Pinpoint the cell where the given text exists, returning its [x, y] midpoint coordinate. 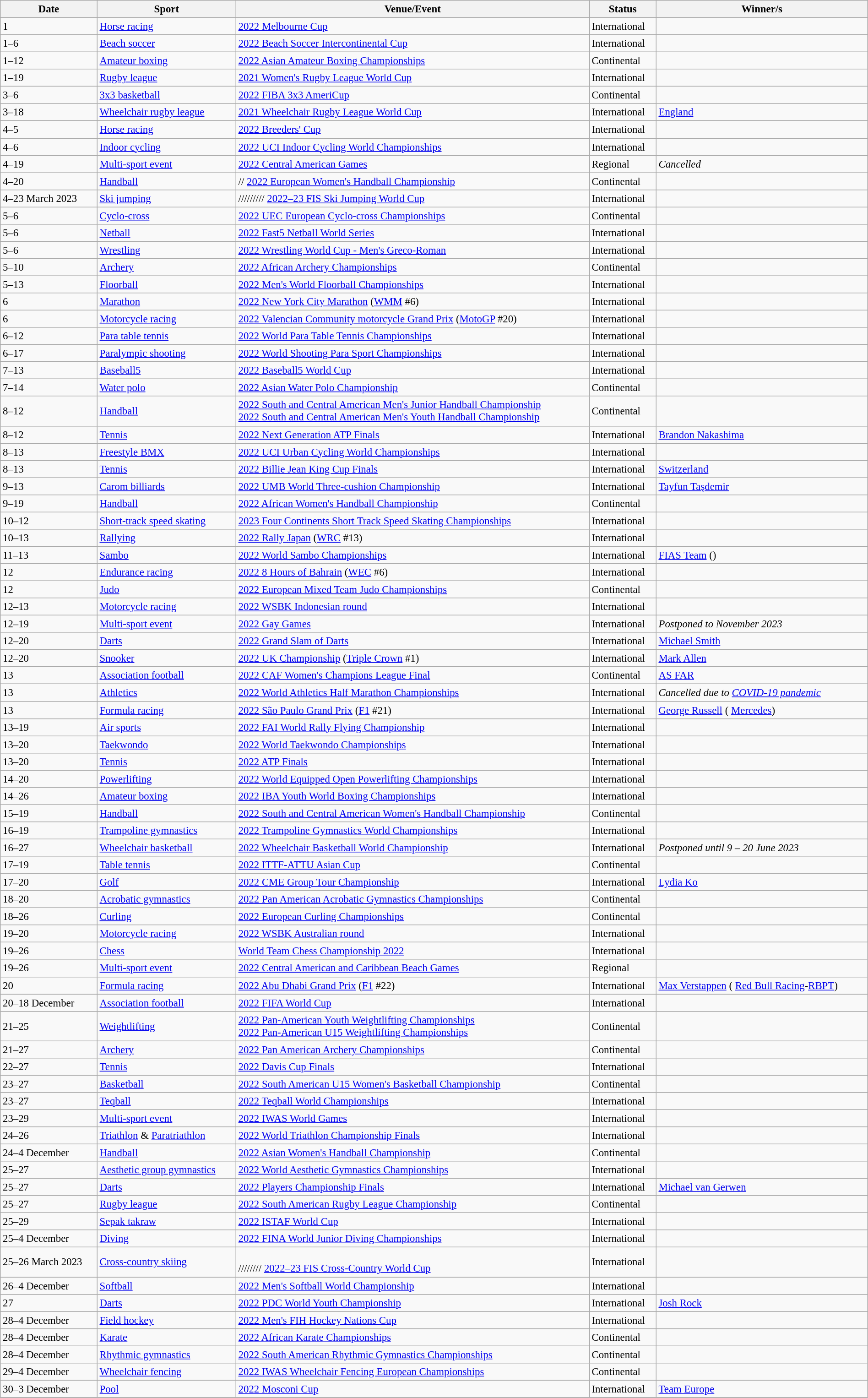
Aesthetic group gymnastics [167, 1170]
Marathon [167, 302]
Wrestling [167, 250]
4–19 [49, 164]
12–19 [49, 624]
2022 African Karate Championships [412, 1337]
2022 Asian Amateur Boxing Championships [412, 61]
2022 Wrestling World Cup - Men's Greco-Roman [412, 250]
2022 FAI World Rally Flying Championship [412, 727]
2022 Pan American Acrobatic Gymnastics Championships [412, 899]
2023 Four Continents Short Track Speed Skating Championships [412, 521]
2022 Pan-American Youth Weightlifting Championships 2022 Pan-American U15 Weightlifting Championships [412, 1026]
Teqball [167, 1101]
AS FAR [762, 675]
Postponed until 9 – 20 June 2023 [762, 848]
2022 Abu Dhabi Grand Prix (F1 #22) [412, 985]
21–25 [49, 1026]
2022 ATP Finals [412, 762]
26–4 December [49, 1286]
5–10 [49, 267]
10–13 [49, 538]
Para table tennis [167, 336]
2022 ISTAF World Cup [412, 1222]
Wheelchair rugby league [167, 112]
2022 Wheelchair Basketball World Championship [412, 848]
2022 WSBK Australian round [412, 934]
23–29 [49, 1118]
15–19 [49, 813]
2022 Trampoline Gymnastics World Championships [412, 831]
Endurance racing [167, 572]
Air sports [167, 727]
Switzerland [762, 469]
Mark Allen [762, 658]
2022 African Women's Handball Championship [412, 504]
21–27 [49, 1050]
2022 World Shooting Para Sport Championships [412, 354]
Golf [167, 882]
Cancelled [762, 164]
2022 Rally Japan (WRC #13) [412, 538]
2022 Asian Water Polo Championship [412, 388]
Brandon Nakashima [762, 435]
1 [49, 27]
Beach soccer [167, 44]
Carom billiards [167, 486]
3x3 basketball [167, 95]
Curling [167, 917]
22–27 [49, 1067]
3–18 [49, 112]
Trampoline gymnastics [167, 831]
2021 Women's Rugby League World Cup [412, 78]
2022 World Para Table Tennis Championships [412, 336]
Tayfun Taşdemir [762, 486]
10–12 [49, 521]
5–13 [49, 284]
18–20 [49, 899]
2022 Gay Games [412, 624]
27 [49, 1303]
2022 South American Rugby League Championship [412, 1204]
2022 New York City Marathon (WMM #6) [412, 302]
///////// 2022–23 FIS Ski Jumping World Cup [412, 198]
30–3 December [49, 1389]
1–6 [49, 44]
2022 Asian Women's Handball Championship [412, 1153]
2022 Teqball World Championships [412, 1101]
Pool [167, 1389]
17–19 [49, 865]
2022 Breeders' Cup [412, 130]
Freestyle BMX [167, 452]
2022 South and Central American Men's Junior Handball Championship 2022 South and Central American Men's Youth Handball Championship [412, 411]
14–20 [49, 779]
16–19 [49, 831]
Netball [167, 233]
25–4 December [49, 1239]
6–17 [49, 354]
6–12 [49, 336]
29–4 December [49, 1372]
Floorball [167, 284]
20 [49, 985]
2022 South and Central American Women's Handball Championship [412, 813]
Chess [167, 951]
2022 UK Championship (Triple Crown #1) [412, 658]
18–26 [49, 917]
7–13 [49, 370]
George Russell ( Mercedes) [762, 710]
11–13 [49, 555]
Short-track speed skating [167, 521]
//////// 2022–23 FIS Cross-Country World Cup [412, 1262]
17–20 [49, 882]
9–13 [49, 486]
16–27 [49, 848]
2022 UMB World Three-cushion Championship [412, 486]
2022 Pan American Archery Championships [412, 1050]
Athletics [167, 693]
2022 UEC European Cyclo-cross Championships [412, 216]
25–26 March 2023 [49, 1262]
2022 Central American and Caribbean Beach Games [412, 968]
2022 Men's Softball World Championship [412, 1286]
2022 Valencian Community motorcycle Grand Prix (MotoGP #20) [412, 319]
Taekwondo [167, 745]
2022 World Equipped Open Powerlifting Championships [412, 779]
Date [49, 9]
14–26 [49, 796]
2022 FIFA World Cup [412, 1003]
2022 IBA Youth World Boxing Championships [412, 796]
Triathlon & Paratriathlon [167, 1136]
Snooker [167, 658]
Ski jumping [167, 198]
2022 CME Group Tour Championship [412, 882]
24–4 December [49, 1153]
2022 São Paulo Grand Prix (F1 #21) [412, 710]
Rhythmic gymnastics [167, 1354]
2022 South American U15 Women's Basketball Championship [412, 1084]
2022 ITTF-ATTU Asian Cup [412, 865]
2022 WSBK Indonesian round [412, 607]
4–20 [49, 181]
Table tennis [167, 865]
Basketball [167, 1084]
Wheelchair basketball [167, 848]
2022 World Triathlon Championship Finals [412, 1136]
2022 Beach Soccer Intercontinental Cup [412, 44]
2022 FINA World Junior Diving Championships [412, 1239]
Postponed to November 2023 [762, 624]
4–6 [49, 147]
FIAS Team () [762, 555]
// 2022 European Women's Handball Championship [412, 181]
Cyclo-cross [167, 216]
2022 8 Hours of Bahrain (WEC #6) [412, 572]
2022 UCI Urban Cycling World Championships [412, 452]
Indoor cycling [167, 147]
2022 IWAS World Games [412, 1118]
Paralympic shooting [167, 354]
2022 Players Championship Finals [412, 1187]
Wheelchair fencing [167, 1372]
2022 Grand Slam of Darts [412, 641]
19–20 [49, 934]
Status [623, 9]
Sepak takraw [167, 1222]
2022 IWAS Wheelchair Fencing European Championships [412, 1372]
England [762, 112]
2022 Fast5 Netball World Series [412, 233]
2022 Central American Games [412, 164]
2022 European Curling Championships [412, 917]
Weightlifting [167, 1026]
2022 Men's World Floorball Championships [412, 284]
Sambo [167, 555]
2022 FIBA 3x3 AmeriCup [412, 95]
1–19 [49, 78]
12–13 [49, 607]
Venue/Event [412, 9]
Baseball5 [167, 370]
2022 CAF Women's Champions League Final [412, 675]
Karate [167, 1337]
1–12 [49, 61]
Water polo [167, 388]
2022 Melbourne Cup [412, 27]
7–14 [49, 388]
2022 South American Rhythmic Gymnastics Championships [412, 1354]
Rallying [167, 538]
Josh Rock [762, 1303]
Lydia Ko [762, 882]
Michael van Gerwen [762, 1187]
2022 European Mixed Team Judo Championships [412, 590]
2022 Baseball5 World Cup [412, 370]
2022 Billie Jean King Cup Finals [412, 469]
Michael Smith [762, 641]
2022 World Taekwondo Championships [412, 745]
2022 World Aesthetic Gymnastics Championships [412, 1170]
Diving [167, 1239]
Team Europe [762, 1389]
2021 Wheelchair Rugby League World Cup [412, 112]
Softball [167, 1286]
2022 World Athletics Half Marathon Championships [412, 693]
2022 Next Generation ATP Finals [412, 435]
3–6 [49, 95]
World Team Chess Championship 2022 [412, 951]
2022 UCI Indoor Cycling World Championships [412, 147]
Cross-country skiing [167, 1262]
Cancelled due to COVID-19 pandemic [762, 693]
Powerlifting [167, 779]
Winner/s [762, 9]
4–23 March 2023 [49, 198]
Field hockey [167, 1320]
Acrobatic gymnastics [167, 899]
4–5 [49, 130]
2022 Mosconi Cup [412, 1389]
25–29 [49, 1222]
Sport [167, 9]
24–26 [49, 1136]
2022 Davis Cup Finals [412, 1067]
Max Verstappen ( Red Bull Racing-RBPT) [762, 985]
20–18 December [49, 1003]
2022 World Sambo Championships [412, 555]
2022 PDC World Youth Championship [412, 1303]
13–19 [49, 727]
2022 Men's FIH Hockey Nations Cup [412, 1320]
2022 African Archery Championships [412, 267]
9–19 [49, 504]
Judo [167, 590]
